Determine the [X, Y] coordinate at the center of the cell enclosing the given text.  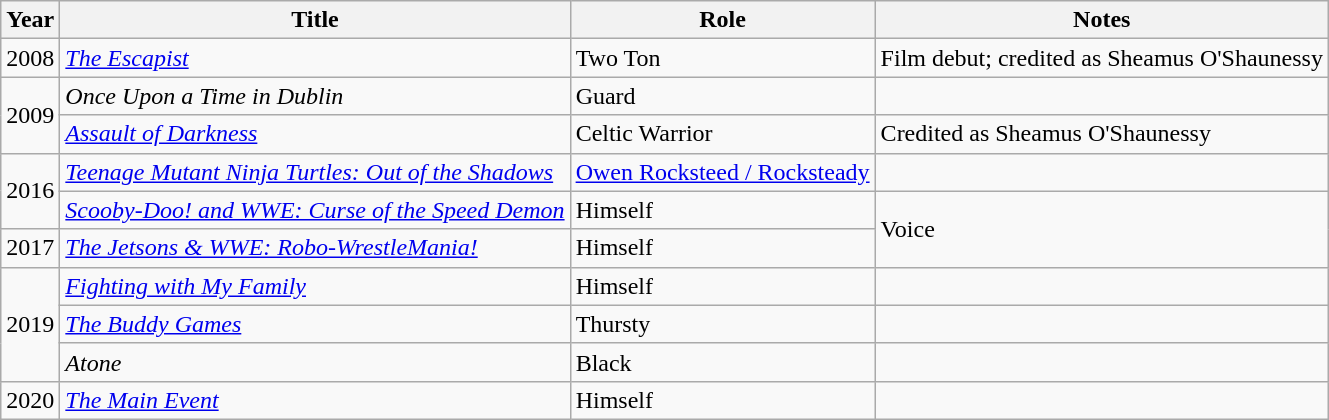
Year [30, 20]
Celtic Warrior [722, 134]
Two Ton [722, 58]
Owen Rocksteed / Rocksteady [722, 172]
Assault of Darkness [315, 134]
Role [722, 20]
Teenage Mutant Ninja Turtles: Out of the Shadows [315, 172]
Voice [1102, 229]
Once Upon a Time in Dublin [315, 96]
Black [722, 362]
2016 [30, 191]
The Escapist [315, 58]
Notes [1102, 20]
Film debut; credited as Sheamus O'Shaunessy [1102, 58]
Atone [315, 362]
Guard [722, 96]
Title [315, 20]
2008 [30, 58]
Scooby-Doo! and WWE: Curse of the Speed Demon [315, 210]
2017 [30, 248]
The Jetsons & WWE: Robo-WrestleMania! [315, 248]
Fighting with My Family [315, 286]
2019 [30, 324]
2009 [30, 115]
2020 [30, 400]
Thursty [722, 324]
The Buddy Games [315, 324]
Credited as Sheamus O'Shaunessy [1102, 134]
The Main Event [315, 400]
